From the cell containing the given text, extract its center point as [x, y] coordinate. 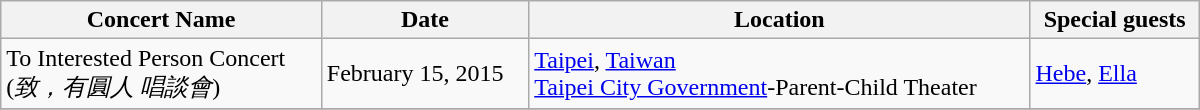
To Interested Person Concert(致，有圓人 唱談會) [162, 74]
Concert Name [162, 20]
Location [780, 20]
Hebe, Ella [1114, 74]
Special guests [1114, 20]
February 15, 2015 [424, 74]
Taipei, TaiwanTaipei City Government-Parent-Child Theater [780, 74]
Date [424, 20]
